For the text-containing cell, return its midpoint in (x, y) coordinate format. 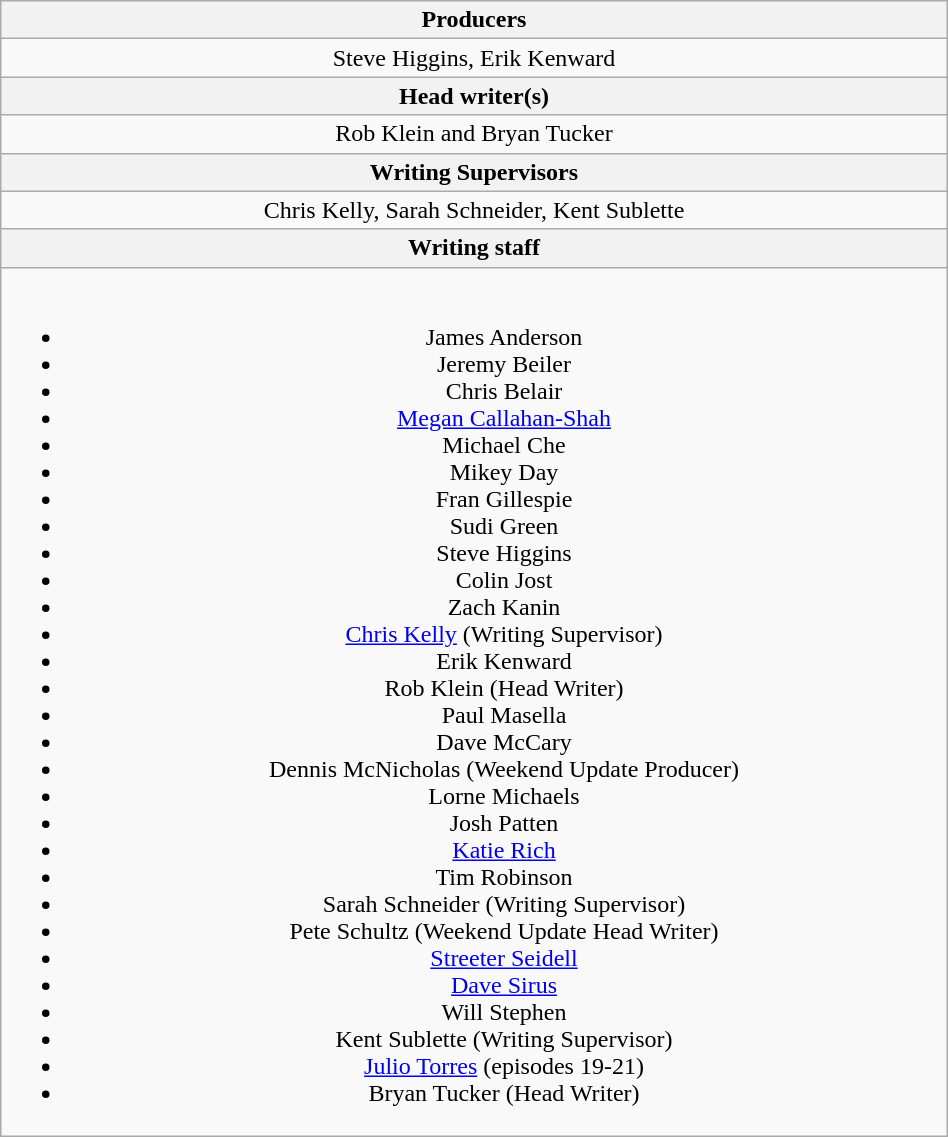
Writing Supervisors (474, 172)
Writing staff (474, 248)
Rob Klein and Bryan Tucker (474, 134)
Producers (474, 20)
Steve Higgins, Erik Kenward (474, 58)
Chris Kelly, Sarah Schneider, Kent Sublette (474, 210)
Head writer(s) (474, 96)
